Search for the cell housing the specified text and yield its (X, Y) center coordinate. 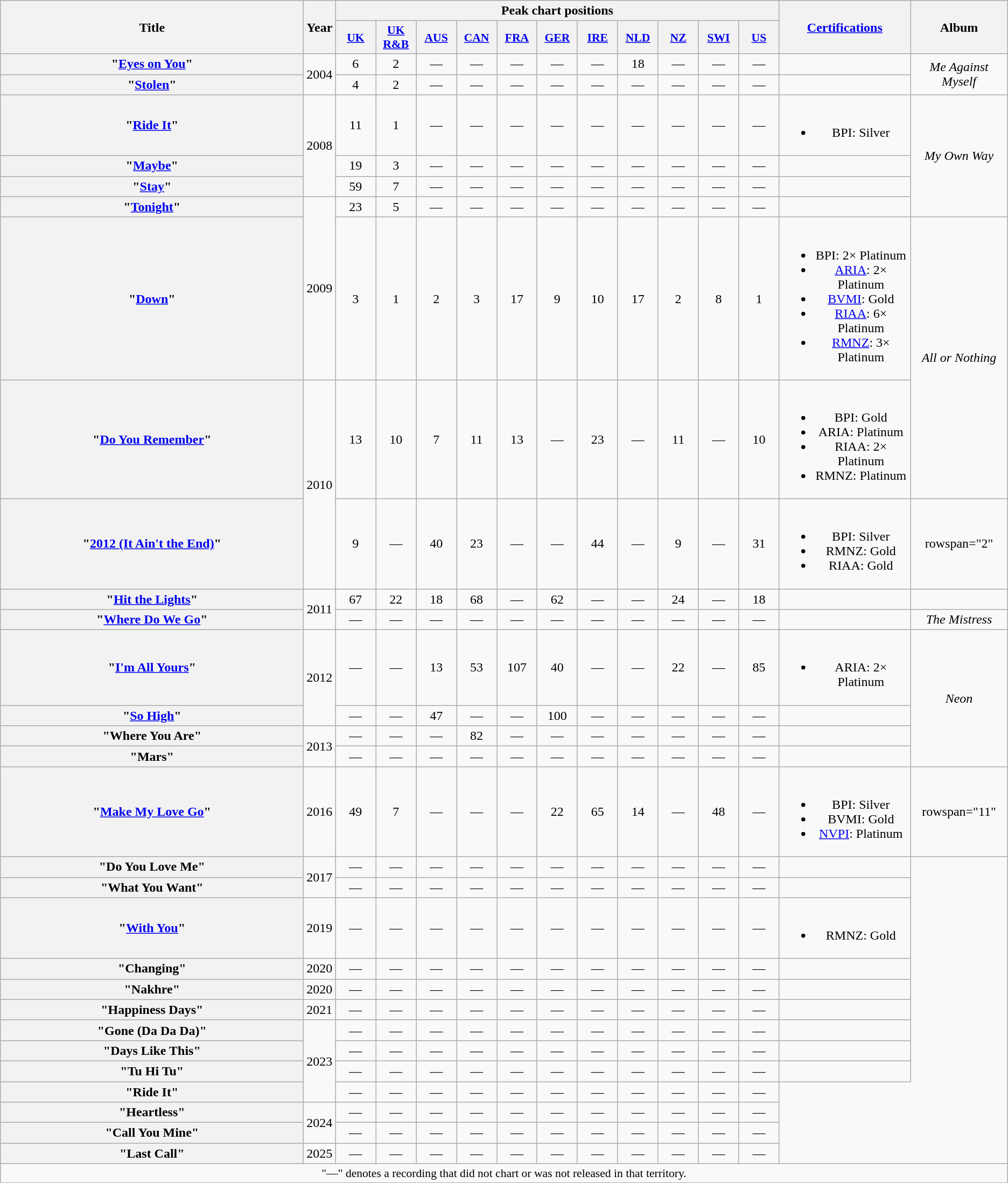
Year (320, 27)
19 (355, 166)
CAN (477, 38)
All or Nothing (959, 358)
Peak chart positions (557, 11)
NZ (678, 38)
2011 (320, 610)
"Do You Remember" (152, 439)
Certifications (845, 27)
6 (355, 64)
"Last Call" (152, 1153)
5 (396, 207)
Title (152, 27)
UK R&B (396, 38)
48 (718, 812)
"—" denotes a recording that did not chart or was not released in that territory. (504, 1173)
Me Against Myself (959, 74)
"Tu Hi Tu" (152, 1071)
Neon (959, 698)
"Mars" (152, 757)
62 (557, 599)
47 (436, 716)
2024 (320, 1123)
2019 (320, 928)
4 (355, 85)
SWI (718, 38)
2023 (320, 1061)
"Hit the Lights" (152, 599)
"Changing" (152, 969)
2016 (320, 812)
85 (759, 668)
"Stay" (152, 186)
"Where Do We Go" (152, 620)
"With You" (152, 928)
FRA (517, 38)
rowspan="2" (959, 544)
68 (477, 599)
59 (355, 186)
"Happiness Days" (152, 1010)
100 (557, 716)
"Do You Love Me" (152, 867)
2017 (320, 877)
31 (759, 544)
65 (598, 812)
53 (477, 668)
"What You Want" (152, 887)
"Heartless" (152, 1112)
2004 (320, 74)
My Own Way (959, 156)
"Where You Are" (152, 736)
2025 (320, 1153)
"Tonight" (152, 207)
2009 (320, 288)
107 (517, 668)
BPI: SilverBVMI: GoldNVPI: Platinum (845, 812)
49 (355, 812)
UK (355, 38)
"Call You Mine" (152, 1133)
BPI: GoldARIA: PlatinumRIAA: 2× PlatinumRMNZ: Platinum (845, 439)
44 (598, 544)
ARIA: 2× Platinum (845, 668)
NLD (638, 38)
67 (355, 599)
IRE (598, 38)
RMNZ: Gold (845, 928)
US (759, 38)
"Maybe" (152, 166)
"Gone (Da Da Da)" (152, 1030)
BPI: Silver (845, 125)
"So High" (152, 716)
24 (678, 599)
82 (477, 736)
"I'm All Yours" (152, 668)
"Make My Love Go" (152, 812)
BPI: SilverRMNZ: GoldRIAA: Gold (845, 544)
The Mistress (959, 620)
"Nakhre" (152, 989)
2008 (320, 145)
2013 (320, 746)
BPI: 2× PlatinumARIA: 2× PlatinumBVMI: GoldRIAA: 6× PlatinumRMNZ: 3× Platinum (845, 298)
"Days Like This" (152, 1051)
2021 (320, 1010)
AUS (436, 38)
14 (638, 812)
"2012 (It Ain't the End)" (152, 544)
rowspan="11" (959, 812)
2012 (320, 678)
8 (718, 298)
"Down" (152, 298)
"Eyes on You" (152, 64)
Album (959, 27)
2010 (320, 484)
"Stolen" (152, 85)
GER (557, 38)
